Extract the [x, y] coordinate from the center of the cell holding the provided text.  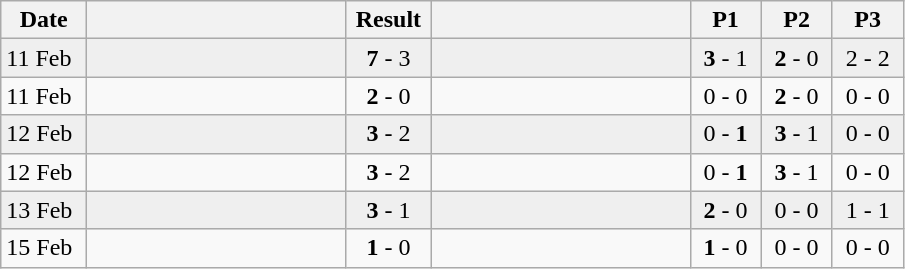
7 - 3 [388, 58]
13 Feb [44, 210]
Date [44, 20]
P2 [796, 20]
Result [388, 20]
2 - 2 [868, 58]
P3 [868, 20]
P1 [726, 20]
15 Feb [44, 248]
1 - 1 [868, 210]
